Provide the [X, Y] coordinate of the cell's center where the given text is located.  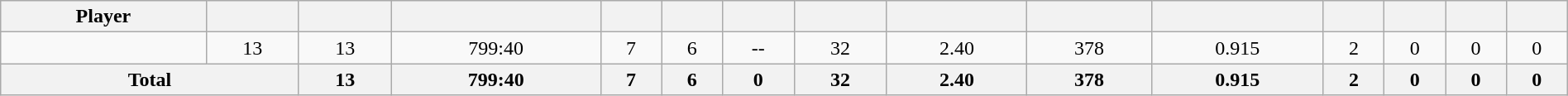
Player [103, 17]
Total [150, 79]
-- [758, 48]
